Scan for the cell matching the given text and deliver its [x, y] coordinate at center. 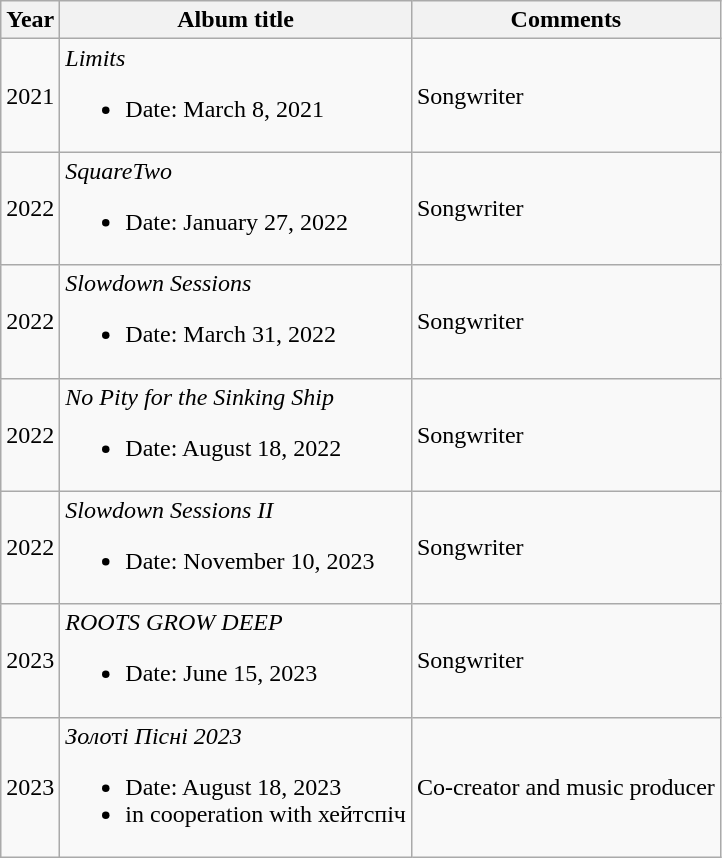
Slowdown Sessions IIDate: November 10, 2023 [236, 548]
SquareTwoDate: January 27, 2022 [236, 208]
Comments [566, 20]
Album title [236, 20]
Co-creator and music producer [566, 787]
Year [30, 20]
No Pity for the Sinking ShipDate: August 18, 2022 [236, 434]
LimitsDate: March 8, 2021 [236, 96]
ROOTS GROW DEEPDate: June 15, 2023 [236, 660]
2021 [30, 96]
Золоті Пісні 2023Date: August 18, 2023in cooperation with хейтспіч [236, 787]
Slowdown SessionsDate: March 31, 2022 [236, 322]
